Determine the [x, y] coordinate at the center of the cell enclosing the given text.  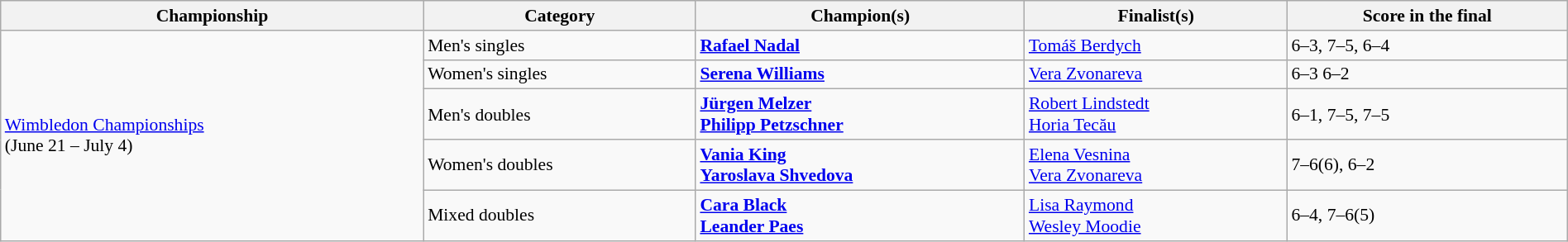
Elena Vesnina Vera Zvonareva [1156, 165]
Championship [212, 16]
Men's doubles [559, 114]
Rafael Nadal [860, 45]
Men's singles [559, 45]
Women's doubles [559, 165]
Champion(s) [860, 16]
6–3 6–2 [1427, 74]
Vera Zvonareva [1156, 74]
Finalist(s) [1156, 16]
Women's singles [559, 74]
Vania King Yaroslava Shvedova [860, 165]
Jürgen Melzer Philipp Petzschner [860, 114]
6–3, 7–5, 6–4 [1427, 45]
Category [559, 16]
Lisa Raymond Wesley Moodie [1156, 215]
Mixed doubles [559, 215]
Robert Lindstedt Horia Tecău [1156, 114]
Serena Williams [860, 74]
7–6(6), 6–2 [1427, 165]
Score in the final [1427, 16]
Cara Black Leander Paes [860, 215]
Wimbledon Championships(June 21 – July 4) [212, 135]
6–1, 7–5, 7–5 [1427, 114]
Tomáš Berdych [1156, 45]
6–4, 7–6(5) [1427, 215]
